For the text-containing cell, return its midpoint in [x, y] coordinate format. 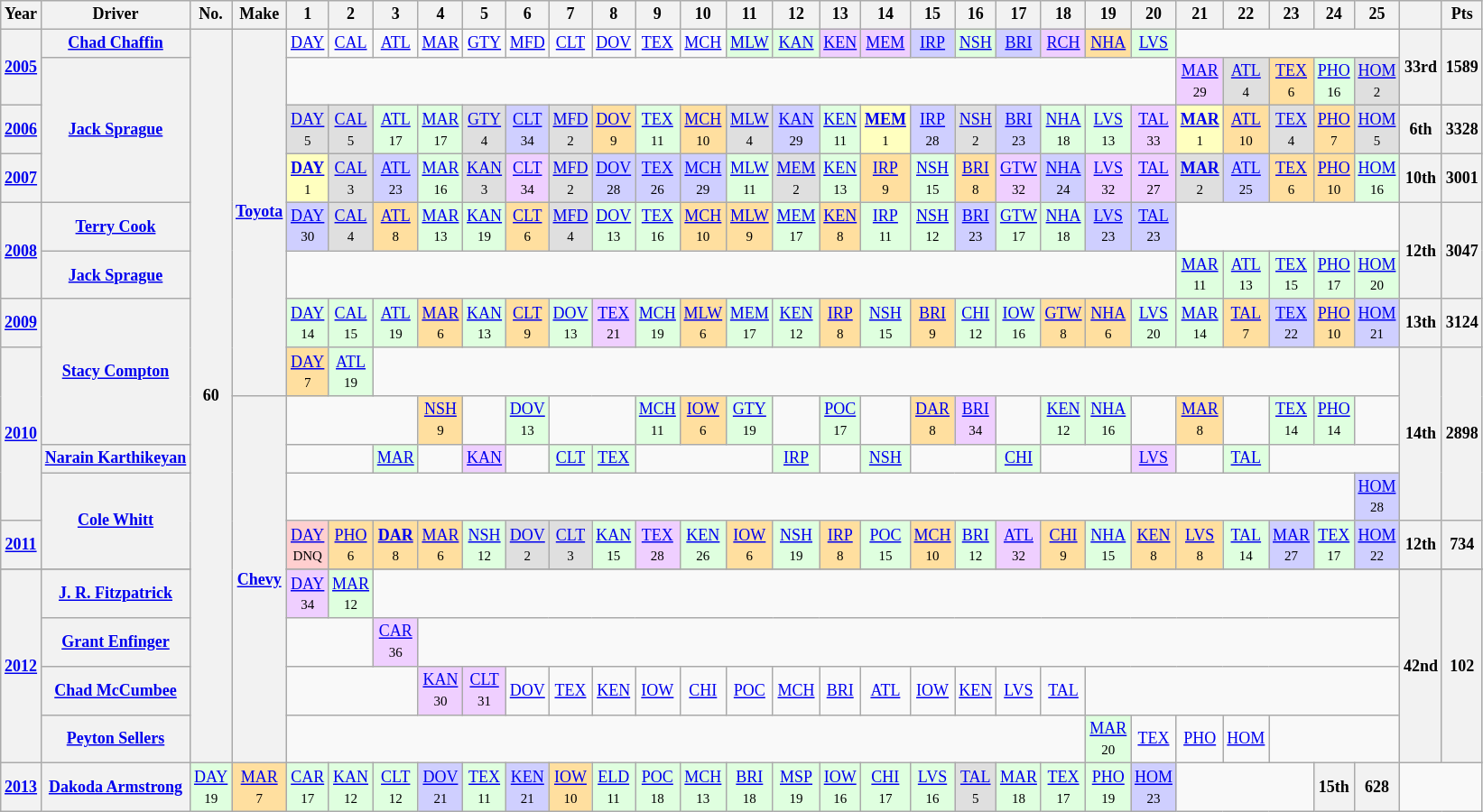
MCH13 [702, 788]
102 [1462, 666]
MEM2 [796, 178]
CLT6 [527, 226]
CLT12 [395, 788]
BRI9 [932, 323]
ATL10 [1246, 130]
TEX28 [658, 545]
2013 [22, 788]
KAN30 [440, 690]
MAR16 [440, 178]
18 [1063, 14]
MAR20 [1108, 739]
NSH9 [440, 420]
CAL [351, 43]
DAY30 [308, 226]
KEN26 [702, 545]
21 [1200, 14]
DAYDNQ [308, 545]
11 [750, 14]
2012 [22, 666]
10th [1421, 178]
6th [1421, 130]
MAR29 [1200, 81]
Narain Karthikeyan [116, 458]
TAL7 [1246, 323]
KAN19 [485, 226]
ATL4 [1246, 81]
PHO16 [1334, 81]
3124 [1462, 323]
GTW17 [1019, 226]
Terry Cook [116, 226]
NHA6 [1108, 323]
TAL14 [1246, 545]
PHO7 [1334, 130]
CAL15 [351, 323]
23 [1292, 14]
HOM5 [1377, 130]
POC [750, 690]
CAR17 [308, 788]
POC18 [658, 788]
Stacy Compton [116, 372]
TAL27 [1154, 178]
Chad McCumbee [116, 690]
DAY5 [308, 130]
No. [211, 14]
POC15 [886, 545]
Chad Chaffin [116, 43]
KEN13 [840, 178]
20 [1154, 14]
33rd [1421, 67]
KEN21 [527, 788]
PHO19 [1108, 788]
GTW32 [1019, 178]
3 [395, 14]
ATL13 [1246, 275]
NHA24 [1063, 178]
DAY34 [308, 594]
MAR12 [351, 594]
MCH11 [658, 420]
2010 [22, 434]
CLT3 [570, 545]
MLW9 [750, 226]
ELD11 [614, 788]
Chevy [260, 579]
628 [1377, 788]
CHI9 [1063, 545]
2005 [22, 67]
LVS32 [1108, 178]
MLW4 [750, 130]
Driver [116, 14]
MEM1 [886, 130]
NHA15 [1108, 545]
RCH [1063, 43]
Toyota [260, 213]
TEX15 [1292, 275]
DAY7 [308, 372]
NHA [1108, 43]
4 [440, 14]
Make [260, 14]
Pts [1462, 14]
DAY14 [308, 323]
NHA16 [1108, 420]
13th [1421, 323]
CAL3 [351, 178]
ATL8 [395, 226]
BRI12 [976, 545]
PHO6 [351, 545]
14 [886, 14]
MAR14 [1200, 323]
DOV2 [527, 545]
24 [1334, 14]
14th [1421, 434]
MAR7 [260, 788]
KAN29 [796, 130]
MAR27 [1292, 545]
2009 [22, 323]
CAL5 [351, 130]
MAR17 [440, 130]
3047 [1462, 251]
734 [1462, 545]
5 [485, 14]
MAR8 [1200, 420]
IRP11 [886, 226]
Cole Whitt [116, 521]
MCH19 [658, 323]
ATL17 [395, 130]
MAR2 [1200, 178]
TAL5 [976, 788]
MCH29 [702, 178]
DAY [308, 43]
3328 [1462, 130]
MSP19 [796, 788]
TEX21 [614, 323]
CAR36 [395, 642]
TAL33 [1154, 130]
IRP9 [886, 178]
2 [351, 14]
12 [796, 14]
13 [840, 14]
19 [1108, 14]
GTY [485, 43]
MAR18 [1019, 788]
HOM2 [1377, 81]
MAR13 [440, 226]
HOM16 [1377, 178]
KAN3 [485, 178]
17 [1019, 14]
MFD [527, 43]
ATL23 [395, 178]
HOM20 [1377, 275]
CAL4 [351, 226]
KAN13 [485, 323]
ATL25 [1246, 178]
MLW6 [702, 323]
HOM22 [1377, 545]
Year [22, 14]
2008 [22, 251]
MLW [750, 43]
TEX4 [1292, 130]
60 [211, 396]
42nd [1421, 666]
GTW8 [1063, 323]
BRI34 [976, 420]
NSH2 [976, 130]
7 [570, 14]
DAY19 [211, 788]
HOM28 [1377, 497]
J. R. Fitzpatrick [116, 594]
6 [527, 14]
10 [702, 14]
CHI17 [886, 788]
25 [1377, 14]
Grant Enfinger [116, 642]
KAN12 [351, 788]
Peyton Sellers [116, 739]
22 [1246, 14]
2006 [22, 130]
CHI12 [976, 323]
IOW10 [570, 788]
MFD4 [570, 226]
3001 [1462, 178]
MAR11 [1200, 275]
IRP28 [932, 130]
ATL32 [1019, 545]
LVS8 [1200, 545]
LVS23 [1108, 226]
1589 [1462, 67]
MLW11 [750, 178]
15th [1334, 788]
1 [308, 14]
CLT31 [485, 690]
HOM21 [1377, 323]
Dakoda Armstrong [116, 788]
CLT9 [527, 323]
TEX16 [658, 226]
TEX26 [658, 178]
KEN11 [840, 130]
2011 [22, 545]
8 [614, 14]
PHO17 [1334, 275]
2898 [1462, 434]
GTY19 [750, 420]
POC17 [840, 420]
HOM23 [1154, 788]
9 [658, 14]
BRI18 [750, 788]
GTY4 [485, 130]
LVS16 [932, 788]
MAR1 [1200, 130]
PHO [1200, 739]
PHO14 [1334, 420]
TEX14 [1292, 420]
TEX22 [1292, 323]
LVS13 [1108, 130]
16 [976, 14]
DOV28 [614, 178]
DOV9 [614, 130]
LVS20 [1154, 323]
15 [932, 14]
2007 [22, 178]
MEM [886, 43]
TAL23 [1154, 226]
BRI8 [976, 178]
NSH19 [796, 545]
KAN15 [614, 545]
DAY1 [308, 178]
DOV21 [440, 788]
HOM [1246, 739]
